Scan for the cell matching the given text and deliver its [x, y] coordinate at center. 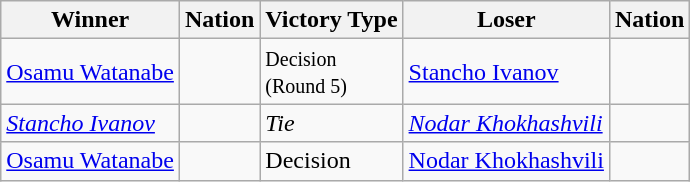
Victory Type [332, 20]
Loser [506, 20]
Tie [332, 123]
Decision [332, 161]
Winner [90, 20]
Decision(Round 5) [332, 72]
